Search for the cell housing the specified text and yield its [X, Y] center coordinate. 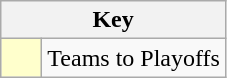
Key [114, 20]
Teams to Playoffs [134, 58]
